Locate the cell with the specified text and output its [X, Y] center coordinate. 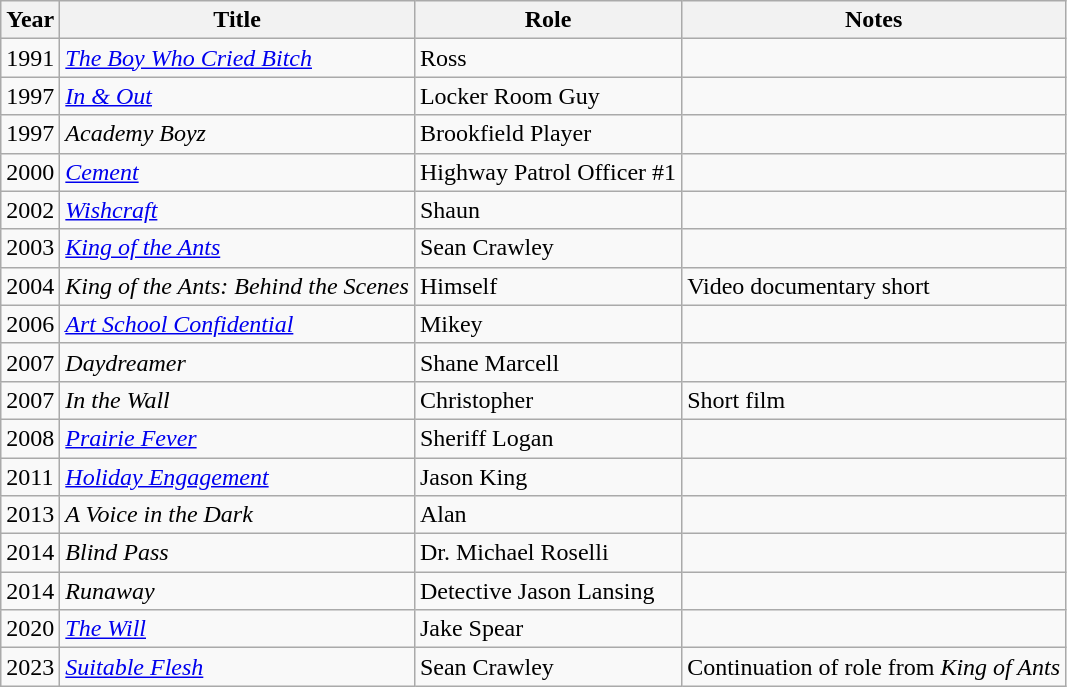
2004 [30, 286]
2023 [30, 667]
1991 [30, 58]
Wishcraft [238, 210]
Jake Spear [548, 629]
Runaway [238, 591]
2011 [30, 477]
Jason King [548, 477]
Role [548, 20]
King of the Ants: Behind the Scenes [238, 286]
The Boy Who Cried Bitch [238, 58]
Shaun [548, 210]
In & Out [238, 96]
Brookfield Player [548, 134]
Mikey [548, 324]
2000 [30, 172]
Highway Patrol Officer #1 [548, 172]
Sheriff Logan [548, 438]
2002 [30, 210]
Suitable Flesh [238, 667]
Art School Confidential [238, 324]
Short film [874, 400]
2020 [30, 629]
2003 [30, 248]
Locker Room Guy [548, 96]
Holiday Engagement [238, 477]
Shane Marcell [548, 362]
2013 [30, 515]
Himself [548, 286]
Alan [548, 515]
Video documentary short [874, 286]
Title [238, 20]
Christopher [548, 400]
Blind Pass [238, 553]
King of the Ants [238, 248]
2006 [30, 324]
Detective Jason Lansing [548, 591]
The Will [238, 629]
Continuation of role from King of Ants [874, 667]
Academy Boyz [238, 134]
Year [30, 20]
Daydreamer [238, 362]
Notes [874, 20]
Dr. Michael Roselli [548, 553]
Ross [548, 58]
2008 [30, 438]
Cement [238, 172]
In the Wall [238, 400]
Prairie Fever [238, 438]
A Voice in the Dark [238, 515]
